Search for the cell housing the specified text and yield its [X, Y] center coordinate. 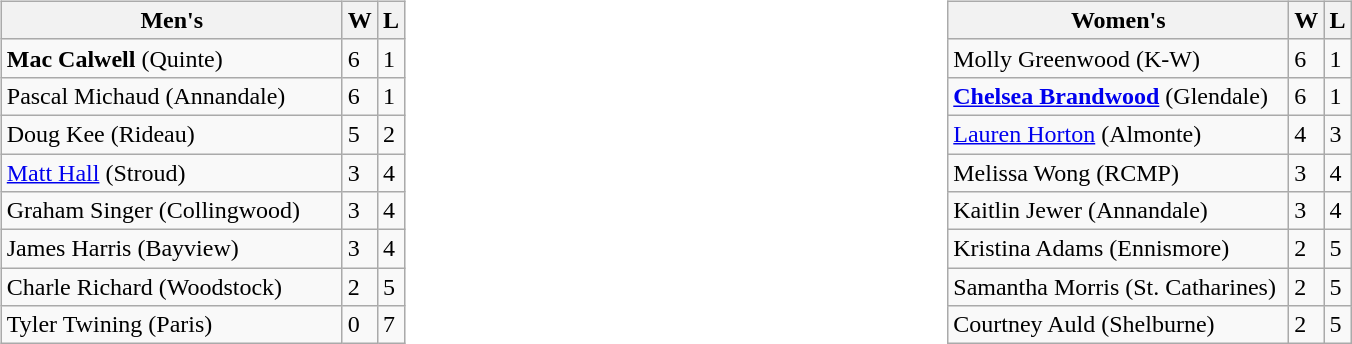
Doug Kee (Rideau) [172, 134]
0 [360, 325]
Mac Calwell (Quinte) [172, 58]
Samantha Morris (St. Catharines) [1118, 287]
Pascal Michaud (Annandale) [172, 96]
Chelsea Brandwood (Glendale) [1118, 96]
Kaitlin Jewer (Annandale) [1118, 211]
James Harris (Bayview) [172, 249]
Lauren Horton (Almonte) [1118, 134]
Graham Singer (Collingwood) [172, 211]
Men's [172, 20]
Melissa Wong (RCMP) [1118, 173]
7 [390, 325]
Tyler Twining (Paris) [172, 325]
Kristina Adams (Ennismore) [1118, 249]
Molly Greenwood (K-W) [1118, 58]
Courtney Auld (Shelburne) [1118, 325]
Charle Richard (Woodstock) [172, 287]
Women's [1118, 20]
Matt Hall (Stroud) [172, 173]
